For the text-containing cell, return its midpoint in [x, y] coordinate format. 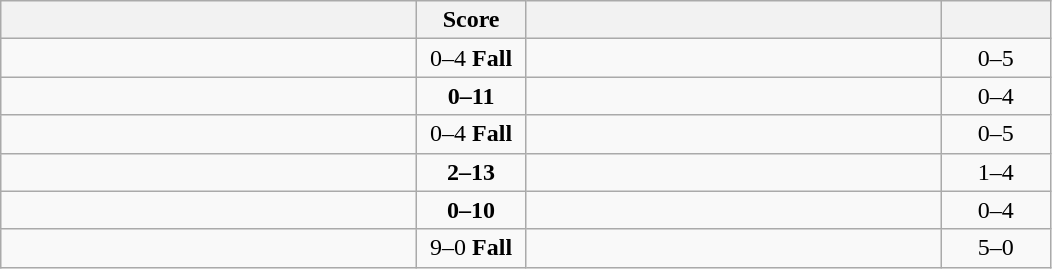
0–10 [472, 210]
2–13 [472, 172]
1–4 [996, 172]
0–11 [472, 96]
5–0 [996, 248]
9–0 Fall [472, 248]
Score [472, 20]
